For the text-containing cell, return its midpoint in (x, y) coordinate format. 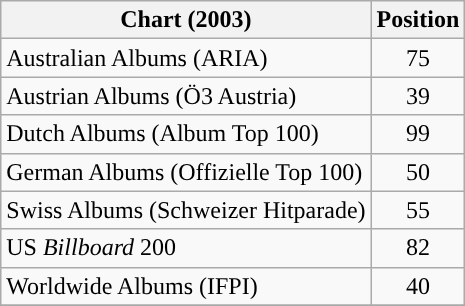
82 (418, 248)
US Billboard 200 (186, 248)
Position (418, 20)
50 (418, 172)
Austrian Albums (Ö3 Austria) (186, 96)
Swiss Albums (Schweizer Hitparade) (186, 210)
Worldwide Albums (IFPI) (186, 286)
Chart (2003) (186, 20)
German Albums (Offizielle Top 100) (186, 172)
55 (418, 210)
39 (418, 96)
Australian Albums (ARIA) (186, 58)
75 (418, 58)
Dutch Albums (Album Top 100) (186, 134)
99 (418, 134)
40 (418, 286)
